Identify which cell holds the provided text, then report its (x, y) central coordinate. 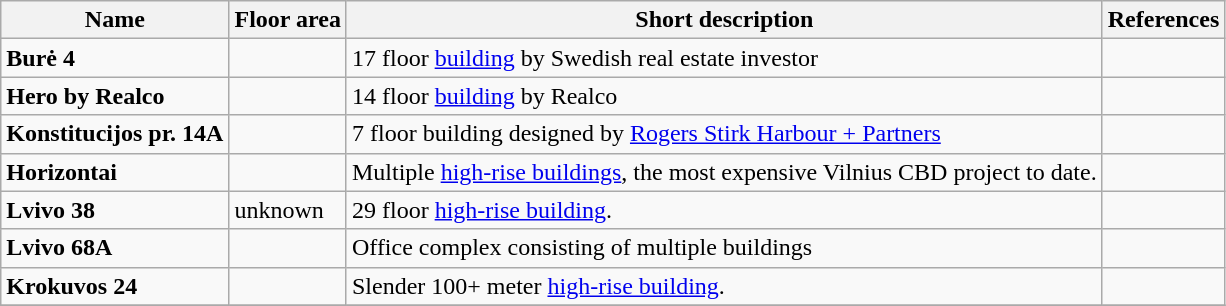
Lvivo 68A (115, 248)
unknown (288, 210)
Burė 4 (115, 58)
17 floor building by Swedish real estate investor (724, 58)
Horizontai (115, 172)
Short description (724, 20)
Multiple high-rise buildings, the most expensive Vilnius CBD project to date. (724, 172)
Konstitucijos pr. 14A (115, 134)
Name (115, 20)
14 floor building by Realco (724, 96)
Krokuvos 24 (115, 286)
Floor area (288, 20)
7 floor building designed by Rogers Stirk Harbour + Partners (724, 134)
Hero by Realco (115, 96)
Slender 100+ meter high-rise building. (724, 286)
Office complex consisting of multiple buildings (724, 248)
References (1164, 20)
29 floor high-rise building. (724, 210)
Lvivo 38 (115, 210)
